Detect which cell encompasses the target text, then output its (X, Y) center coordinate. 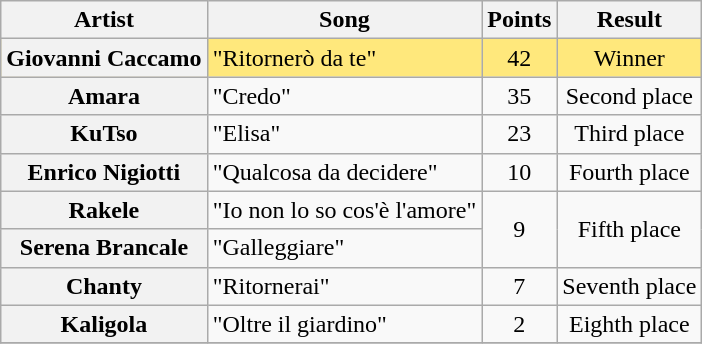
KuTso (104, 134)
10 (520, 172)
Amara (104, 96)
"Ritornerò da te" (344, 58)
Artist (104, 20)
Serena Brancale (104, 248)
"Credo" (344, 96)
"Elisa" (344, 134)
"Galleggiare" (344, 248)
Kaligola (104, 324)
Winner (630, 58)
2 (520, 324)
Points (520, 20)
35 (520, 96)
"Qualcosa da decidere" (344, 172)
"Io non lo so cos'è l'amore" (344, 210)
Giovanni Caccamo (104, 58)
Song (344, 20)
9 (520, 229)
Fifth place (630, 229)
Seventh place (630, 286)
Chanty (104, 286)
Eighth place (630, 324)
Result (630, 20)
Rakele (104, 210)
23 (520, 134)
"Ritornerai" (344, 286)
Fourth place (630, 172)
Second place (630, 96)
"Oltre il giardino" (344, 324)
42 (520, 58)
Enrico Nigiotti (104, 172)
Third place (630, 134)
7 (520, 286)
